Find where the given text appears and provide that cell's center as (x, y) coordinate. 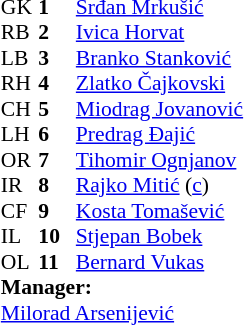
11 (57, 262)
IR (20, 185)
Ivica Horvat (160, 33)
RB (20, 33)
Tihomir Ognjanov (160, 160)
OL (20, 262)
3 (57, 58)
Branko Stanković (160, 58)
Miodrag Jovanović (160, 109)
Rajko Mitić (c) (160, 185)
Bernard Vukas (160, 262)
9 (57, 211)
Kosta Tomašević (160, 211)
Manager: (122, 287)
RH (20, 83)
CF (20, 211)
LB (20, 58)
6 (57, 135)
OR (20, 160)
CH (20, 109)
7 (57, 160)
10 (57, 237)
LH (20, 135)
Predrag Đajić (160, 135)
4 (57, 83)
Zlatko Čajkovski (160, 83)
2 (57, 33)
IL (20, 237)
8 (57, 185)
5 (57, 109)
Stjepan Bobek (160, 237)
